Provide the [x, y] coordinate of the cell's center where the given text is located.  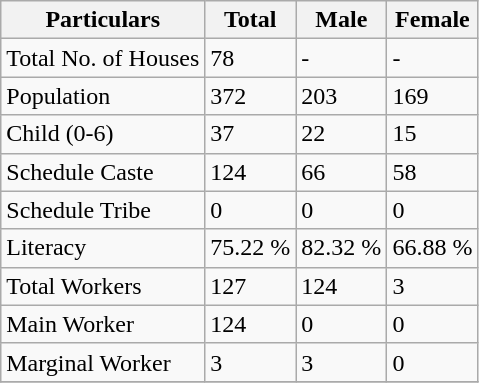
Schedule Caste [103, 172]
169 [432, 96]
82.32 % [342, 248]
Total [250, 20]
22 [342, 134]
Particulars [103, 20]
78 [250, 58]
37 [250, 134]
Marginal Worker [103, 362]
Total Workers [103, 286]
203 [342, 96]
127 [250, 286]
66 [342, 172]
Schedule Tribe [103, 210]
Child (0-6) [103, 134]
Population [103, 96]
Male [342, 20]
372 [250, 96]
15 [432, 134]
58 [432, 172]
Female [432, 20]
Literacy [103, 248]
66.88 % [432, 248]
Total No. of Houses [103, 58]
75.22 % [250, 248]
Main Worker [103, 324]
